Extract the (X, Y) coordinate from the center of the cell holding the provided text.  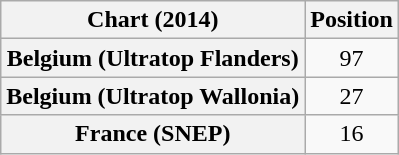
97 (352, 58)
Position (352, 20)
Belgium (Ultratop Flanders) (153, 58)
27 (352, 96)
France (SNEP) (153, 134)
Chart (2014) (153, 20)
Belgium (Ultratop Wallonia) (153, 96)
16 (352, 134)
